Identify which cell holds the provided text, then report its [x, y] central coordinate. 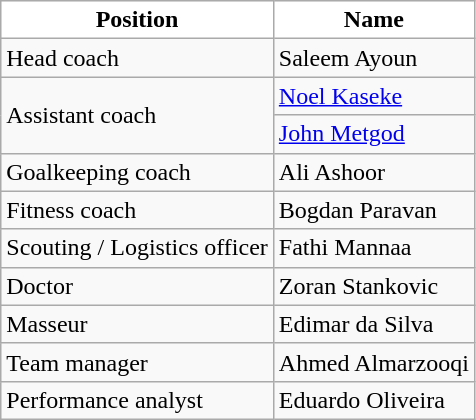
Zoran Stankovic [374, 286]
Doctor [138, 286]
Assistant coach [138, 115]
Performance analyst [138, 400]
Ali Ashoor [374, 172]
Masseur [138, 324]
Eduardo Oliveira [374, 400]
Head coach [138, 58]
Noel Kaseke [374, 96]
Name [374, 20]
Fitness coach [138, 210]
Saleem Ayoun [374, 58]
Fathi Mannaa [374, 248]
Position [138, 20]
John Metgod [374, 134]
Scouting / Logistics officer [138, 248]
Team manager [138, 362]
Goalkeeping coach [138, 172]
Bogdan Paravan [374, 210]
Edimar da Silva [374, 324]
Ahmed Almarzooqi [374, 362]
